Locate the cell with the specified text and output its (X, Y) center coordinate. 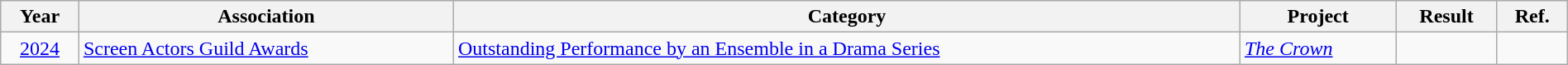
Category (847, 17)
Outstanding Performance by an Ensemble in a Drama Series (847, 48)
Screen Actors Guild Awards (266, 48)
The Crown (1317, 48)
Association (266, 17)
Project (1317, 17)
2024 (40, 48)
Year (40, 17)
Result (1446, 17)
Ref. (1532, 17)
